Extract the (X, Y) coordinate from the center of the cell holding the provided text.  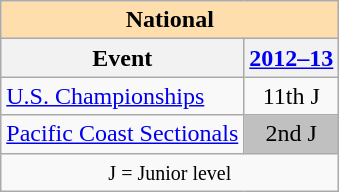
J = Junior level (170, 172)
National (170, 20)
11th J (292, 96)
2012–13 (292, 58)
U.S. Championships (122, 96)
Event (122, 58)
Pacific Coast Sectionals (122, 134)
2nd J (292, 134)
